For the text-containing cell, return its midpoint in [X, Y] coordinate format. 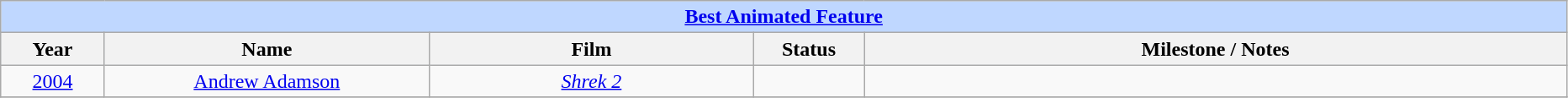
Best Animated Feature [784, 17]
2004 [53, 81]
Milestone / Notes [1216, 49]
Film [591, 49]
Name [267, 49]
Status [809, 49]
Shrek 2 [591, 81]
Year [53, 49]
Andrew Adamson [267, 81]
